Scan for the cell matching the given text and deliver its (x, y) coordinate at center. 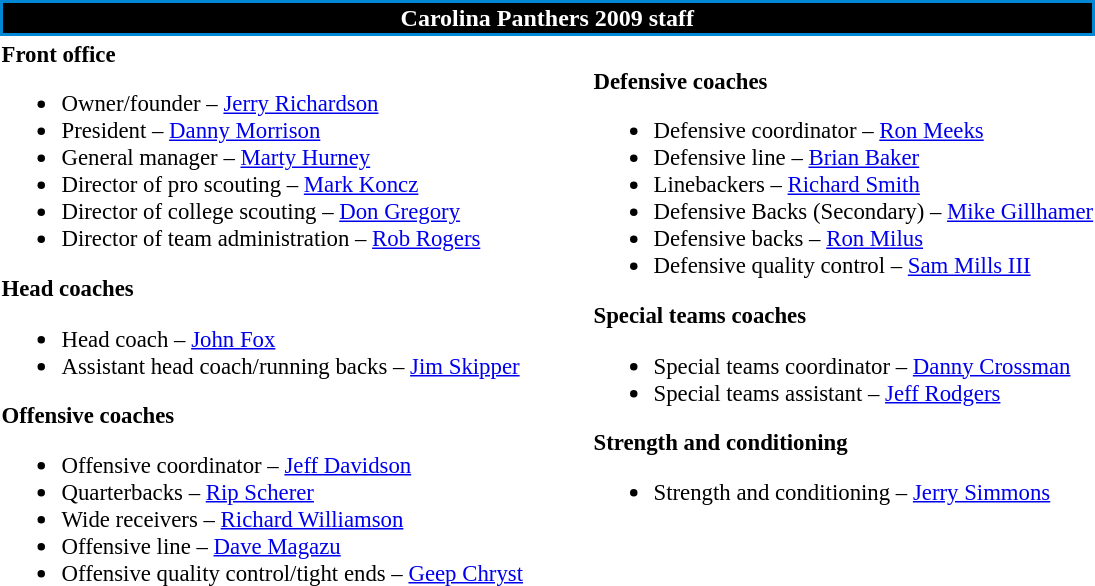
Carolina Panthers 2009 staff (548, 18)
